Find where the given text appears and provide that cell's center as [x, y] coordinate. 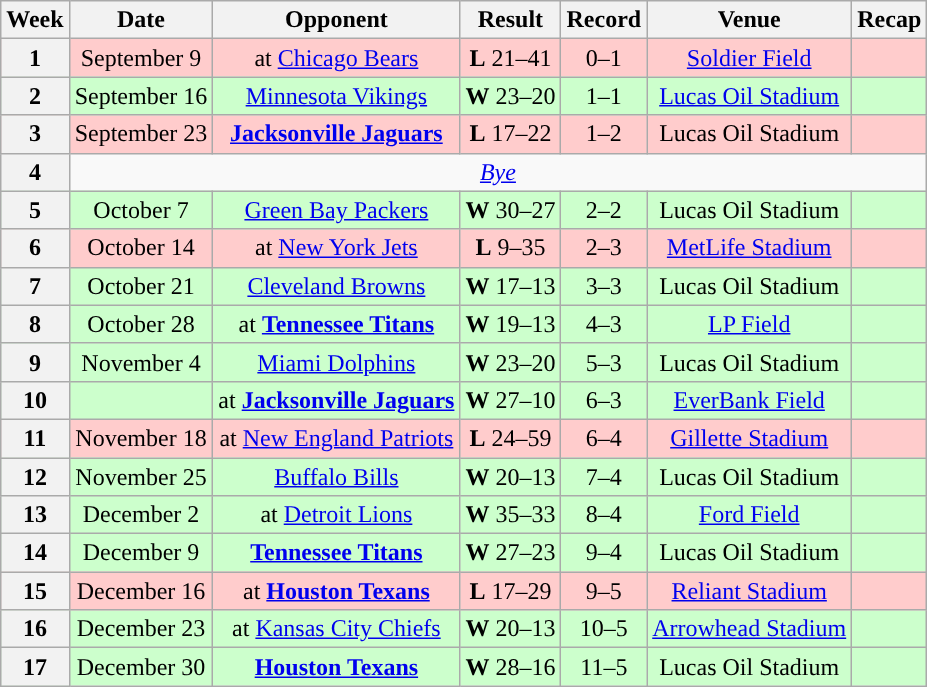
September 9 [141, 58]
Result [510, 20]
Tennessee Titans [336, 553]
9–5 [604, 591]
8 [35, 324]
W 28–16 [510, 667]
W 27–10 [510, 400]
Opponent [336, 20]
W 17–13 [510, 286]
6–4 [604, 438]
October 7 [141, 210]
September 16 [141, 96]
at Tennessee Titans [336, 324]
EverBank Field [750, 400]
Gillette Stadium [750, 438]
Houston Texans [336, 667]
September 23 [141, 134]
November 4 [141, 362]
at Chicago Bears [336, 58]
2 [35, 96]
W 27–23 [510, 553]
October 28 [141, 324]
7–4 [604, 477]
11–5 [604, 667]
November 18 [141, 438]
at New York Jets [336, 248]
November 25 [141, 477]
L 17–22 [510, 134]
10–5 [604, 629]
December 23 [141, 629]
9–4 [604, 553]
W 30–27 [510, 210]
17 [35, 667]
15 [35, 591]
Miami Dolphins [336, 362]
L 17–29 [510, 591]
LP Field [750, 324]
W 35–33 [510, 515]
December 30 [141, 667]
Jacksonville Jaguars [336, 134]
8–4 [604, 515]
1–2 [604, 134]
5–3 [604, 362]
Bye [498, 172]
11 [35, 438]
L 24–59 [510, 438]
12 [35, 477]
at Jacksonville Jaguars [336, 400]
14 [35, 553]
Reliant Stadium [750, 591]
4–3 [604, 324]
December 9 [141, 553]
Buffalo Bills [336, 477]
L 9–35 [510, 248]
3 [35, 134]
Minnesota Vikings [336, 96]
Soldier Field [750, 58]
9 [35, 362]
4 [35, 172]
Green Bay Packers [336, 210]
10 [35, 400]
Recap [890, 20]
at Kansas City Chiefs [336, 629]
Record [604, 20]
1–1 [604, 96]
3–3 [604, 286]
December 16 [141, 591]
at Houston Texans [336, 591]
Cleveland Browns [336, 286]
6–3 [604, 400]
at New England Patriots [336, 438]
December 2 [141, 515]
W 19–13 [510, 324]
13 [35, 515]
6 [35, 248]
Date [141, 20]
0–1 [604, 58]
5 [35, 210]
Week [35, 20]
at Detroit Lions [336, 515]
L 21–41 [510, 58]
Ford Field [750, 515]
Arrowhead Stadium [750, 629]
October 14 [141, 248]
2–3 [604, 248]
MetLife Stadium [750, 248]
7 [35, 286]
Venue [750, 20]
1 [35, 58]
October 21 [141, 286]
16 [35, 629]
2–2 [604, 210]
